From the cell containing the given text, extract its center point as (X, Y) coordinate. 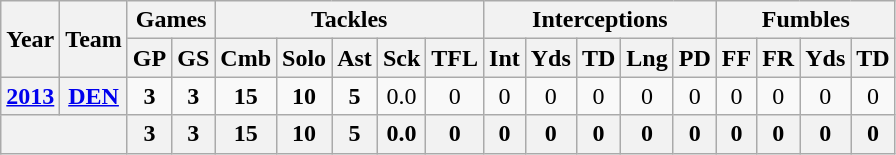
Tackles (350, 20)
Fumbles (806, 20)
Games (170, 20)
Cmb (246, 58)
2013 (30, 96)
Team (94, 39)
FR (778, 58)
PD (694, 58)
Lng (647, 58)
Sck (401, 58)
DEN (94, 96)
FF (736, 58)
Year (30, 39)
GP (149, 58)
GS (194, 58)
Ast (355, 58)
TFL (455, 58)
Interceptions (600, 20)
Int (505, 58)
Solo (304, 58)
